Capture the cell that displays the provided text and extract its (x, y) central coordinate. 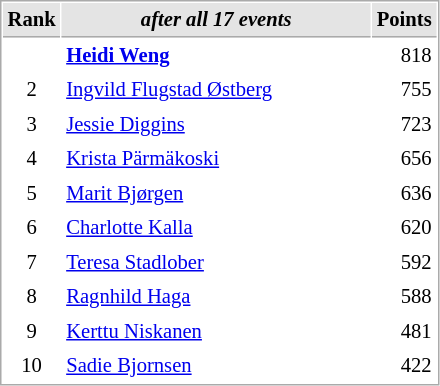
8 (32, 296)
3 (32, 124)
9 (32, 332)
588 (404, 296)
656 (404, 158)
Kerttu Niskanen (216, 332)
Rank (32, 20)
2 (32, 90)
Ragnhild Haga (216, 296)
Teresa Stadlober (216, 262)
after all 17 events (216, 20)
636 (404, 194)
5 (32, 194)
Points (404, 20)
7 (32, 262)
620 (404, 228)
Marit Bjørgen (216, 194)
6 (32, 228)
Charlotte Kalla (216, 228)
Krista Pärmäkoski (216, 158)
Jessie Diggins (216, 124)
Sadie Bjornsen (216, 366)
10 (32, 366)
4 (32, 158)
755 (404, 90)
818 (404, 56)
723 (404, 124)
592 (404, 262)
Ingvild Flugstad Østberg (216, 90)
422 (404, 366)
Heidi Weng (216, 56)
481 (404, 332)
